Find where the given text appears and provide that cell's center as [x, y] coordinate. 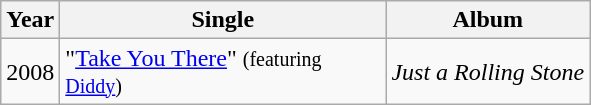
Album [488, 20]
Year [30, 20]
"Take You There" (featuring Diddy) [223, 72]
2008 [30, 72]
Just a Rolling Stone [488, 72]
Single [223, 20]
